Extract the (X, Y) coordinate from the center of the cell holding the provided text.  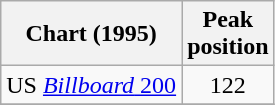
122 (228, 85)
US Billboard 200 (92, 85)
Peakposition (228, 34)
Chart (1995) (92, 34)
